Return [X, Y] of the center of cell containing provided text 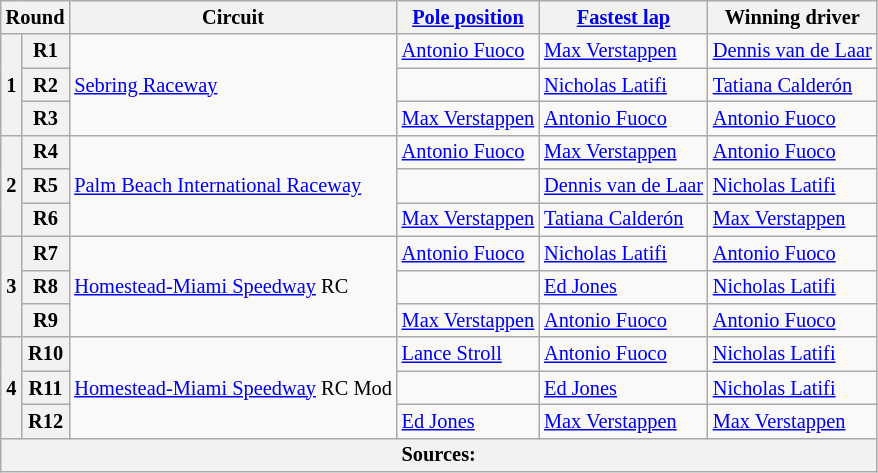
Sources: [439, 455]
Homestead-Miami Speedway RC [232, 286]
R3 [46, 118]
Lance Stroll [468, 354]
Pole position [468, 17]
Homestead-Miami Speedway RC Mod [232, 388]
R11 [46, 388]
Palm Beach International Raceway [232, 186]
R1 [46, 51]
R5 [46, 186]
1 [12, 84]
Fastest lap [624, 17]
Circuit [232, 17]
R9 [46, 320]
4 [12, 388]
3 [12, 286]
R6 [46, 219]
2 [12, 186]
R8 [46, 287]
R10 [46, 354]
Round [36, 17]
Winning driver [792, 17]
R12 [46, 421]
R4 [46, 152]
R7 [46, 253]
Sebring Raceway [232, 84]
R2 [46, 85]
